Identify which cell holds the provided text, then report its (X, Y) central coordinate. 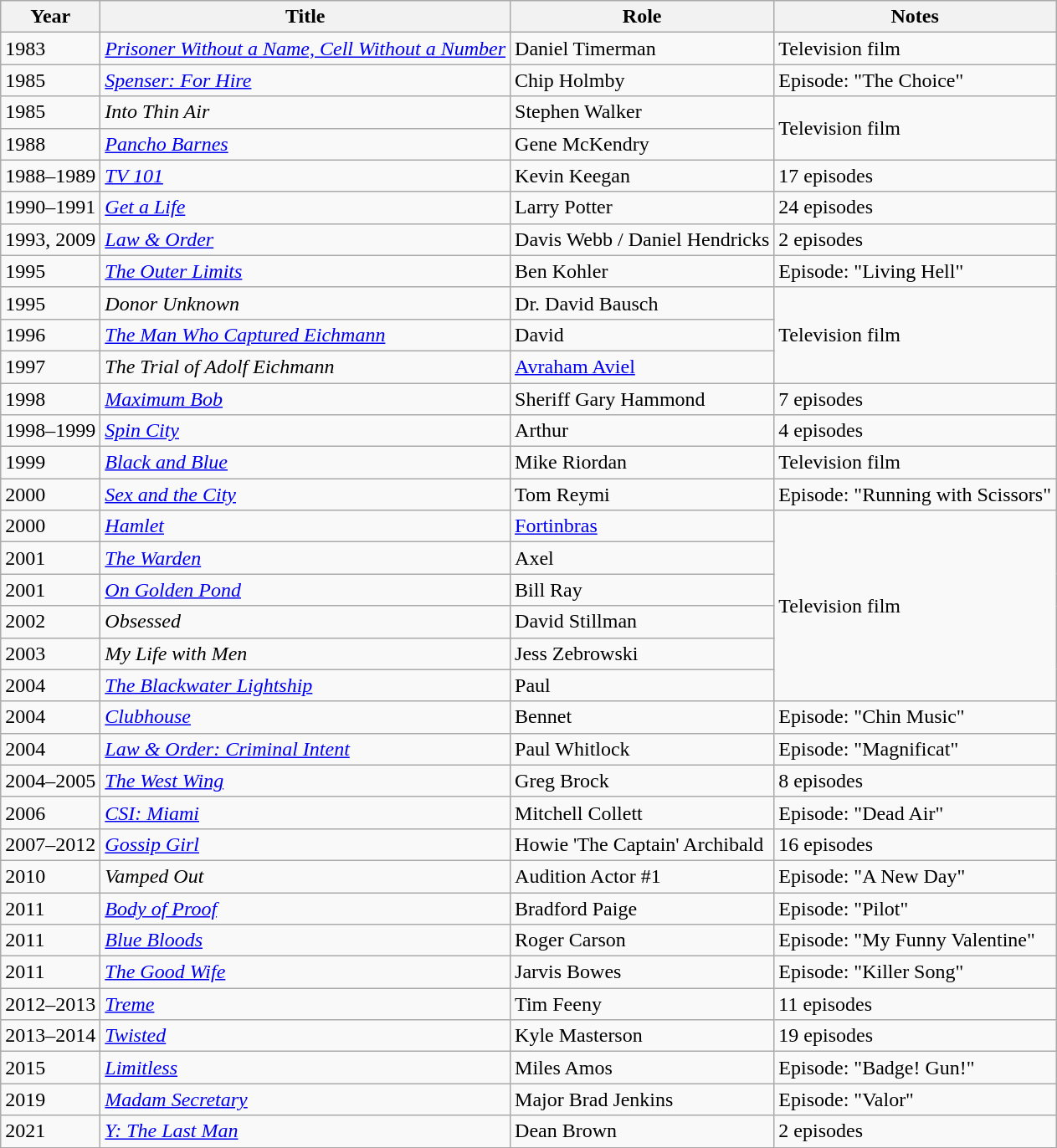
Spin City (305, 431)
2003 (50, 653)
Prisoner Without a Name, Cell Without a Number (305, 49)
CSI: Miami (305, 812)
Bennet (643, 717)
Episode: "Chin Music" (916, 717)
1998 (50, 399)
Chip Holmby (643, 80)
Jess Zebrowski (643, 653)
Vamped Out (305, 876)
2007–2012 (50, 844)
Stephen Walker (643, 112)
1993, 2009 (50, 239)
Axel (643, 558)
Bill Ray (643, 590)
Y: The Last Man (305, 1131)
The Blackwater Lightship (305, 685)
Pancho Barnes (305, 144)
TV 101 (305, 176)
8 episodes (916, 781)
Treme (305, 1004)
Obsessed (305, 622)
Episode: "A New Day" (916, 876)
4 episodes (916, 431)
Arthur (643, 431)
The Outer Limits (305, 271)
Twisted (305, 1036)
Into Thin Air (305, 112)
2013–2014 (50, 1036)
Year (50, 17)
Daniel Timerman (643, 49)
Kevin Keegan (643, 176)
The West Wing (305, 781)
Role (643, 17)
Paul Whitlock (643, 749)
1988 (50, 144)
Madam Secretary (305, 1099)
Hamlet (305, 526)
Limitless (305, 1068)
Howie 'The Captain' Archibald (643, 844)
Donor Unknown (305, 303)
Miles Amos (643, 1068)
1983 (50, 49)
Episode: "Living Hell" (916, 271)
Notes (916, 17)
Episode: "The Choice" (916, 80)
The Man Who Captured Eichmann (305, 335)
2019 (50, 1099)
Jarvis Bowes (643, 972)
7 episodes (916, 399)
2004–2005 (50, 781)
2012–2013 (50, 1004)
1999 (50, 463)
Law & Order: Criminal Intent (305, 749)
Dean Brown (643, 1131)
Episode: "Valor" (916, 1099)
Davis Webb / Daniel Hendricks (643, 239)
Episode: "My Funny Valentine" (916, 940)
Ben Kohler (643, 271)
Avraham Aviel (643, 366)
2002 (50, 622)
Kyle Masterson (643, 1036)
Episode: "Dead Air" (916, 812)
Bradford Paige (643, 908)
Body of Proof (305, 908)
1998–1999 (50, 431)
Mike Riordan (643, 463)
1997 (50, 366)
2010 (50, 876)
Spenser: For Hire (305, 80)
Roger Carson (643, 940)
Black and Blue (305, 463)
Blue Bloods (305, 940)
Fortinbras (643, 526)
Episode: "Magnificat" (916, 749)
Clubhouse (305, 717)
19 episodes (916, 1036)
Sex and the City (305, 495)
Tim Feeny (643, 1004)
Gossip Girl (305, 844)
Paul (643, 685)
24 episodes (916, 208)
2015 (50, 1068)
Mitchell Collett (643, 812)
Episode: "Badge! Gun!" (916, 1068)
Get a Life (305, 208)
My Life with Men (305, 653)
17 episodes (916, 176)
Title (305, 17)
On Golden Pond (305, 590)
The Good Wife (305, 972)
11 episodes (916, 1004)
The Trial of Adolf Eichmann (305, 366)
16 episodes (916, 844)
David (643, 335)
Law & Order (305, 239)
Tom Reymi (643, 495)
Episode: "Pilot" (916, 908)
Episode: "Killer Song" (916, 972)
2021 (50, 1131)
David Stillman (643, 622)
Dr. David Bausch (643, 303)
Larry Potter (643, 208)
Gene McKendry (643, 144)
Maximum Bob (305, 399)
1988–1989 (50, 176)
The Warden (305, 558)
Audition Actor #1 (643, 876)
Sheriff Gary Hammond (643, 399)
Major Brad Jenkins (643, 1099)
1990–1991 (50, 208)
1996 (50, 335)
Greg Brock (643, 781)
Episode: "Running with Scissors" (916, 495)
2006 (50, 812)
